Return the [x, y] coordinate for the center point of the cell that contains the specified text.  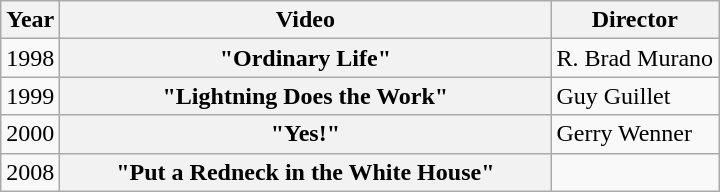
1999 [30, 96]
R. Brad Murano [635, 58]
1998 [30, 58]
"Yes!" [306, 134]
Gerry Wenner [635, 134]
Director [635, 20]
Guy Guillet [635, 96]
"Ordinary Life" [306, 58]
2008 [30, 172]
"Put a Redneck in the White House" [306, 172]
Year [30, 20]
"Lightning Does the Work" [306, 96]
Video [306, 20]
2000 [30, 134]
